Extract the [X, Y] coordinate from the center of the cell holding the provided text.  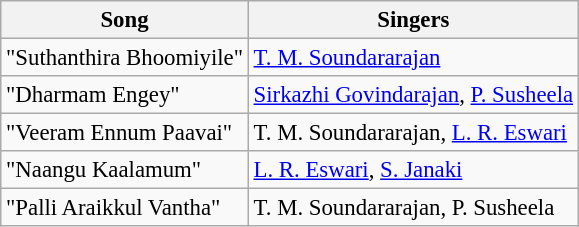
"Suthanthira Bhoomiyile" [125, 58]
"Palli Araikkul Vantha" [125, 208]
Song [125, 20]
Sirkazhi Govindarajan, P. Susheela [413, 95]
Singers [413, 20]
"Naangu Kaalamum" [125, 170]
T. M. Soundararajan [413, 58]
"Veeram Ennum Paavai" [125, 133]
T. M. Soundararajan, L. R. Eswari [413, 133]
L. R. Eswari, S. Janaki [413, 170]
"Dharmam Engey" [125, 95]
T. M. Soundararajan, P. Susheela [413, 208]
